Extract the [x, y] coordinate from the center of the cell holding the provided text.  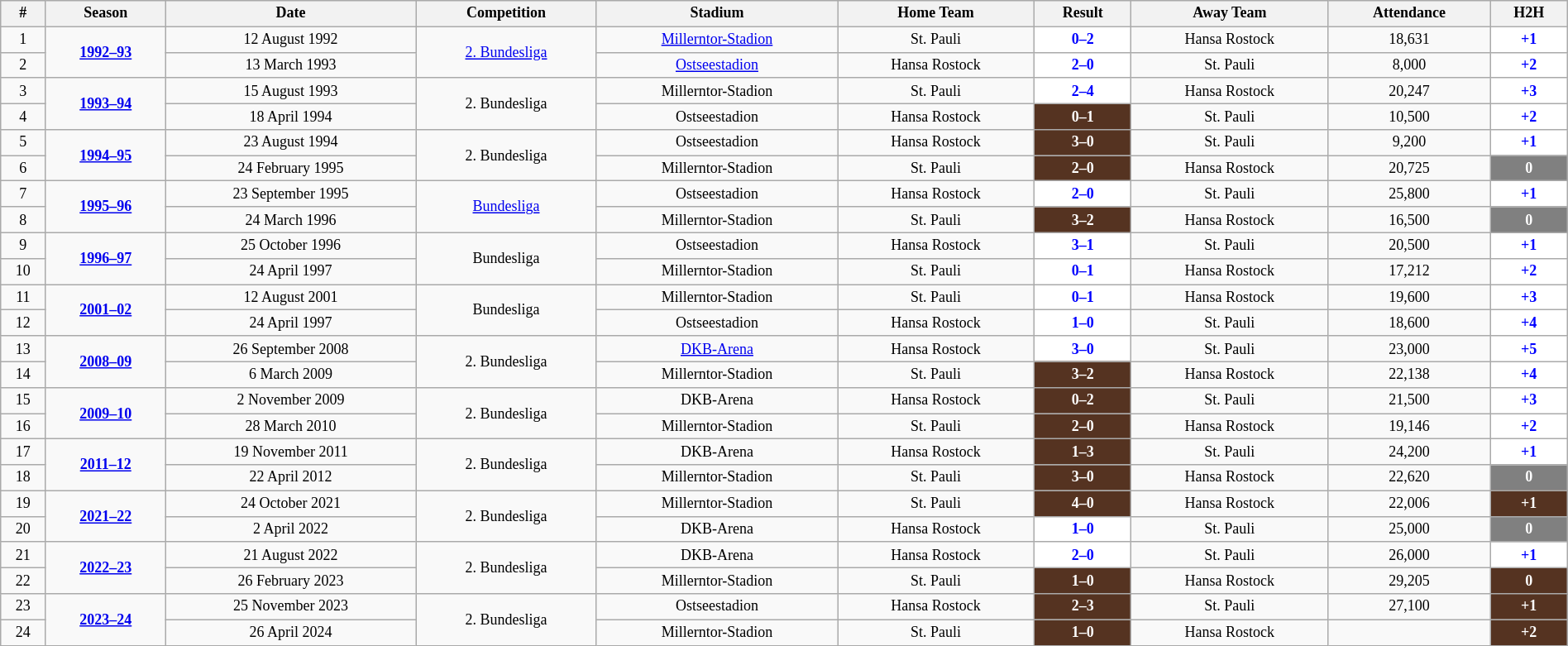
Season [106, 13]
23 [23, 607]
2–4 [1083, 91]
2 [23, 65]
20,725 [1409, 169]
2008–09 [106, 361]
25 October 1996 [291, 245]
27,100 [1409, 607]
2 April 2022 [291, 529]
2001–02 [106, 310]
25,000 [1409, 529]
23 August 1994 [291, 142]
Home Team [936, 13]
13 March 1993 [291, 65]
14 [23, 374]
25 November 2023 [291, 607]
18 April 1994 [291, 116]
21,500 [1409, 400]
22 [23, 581]
22,138 [1409, 374]
Attendance [1409, 13]
13 [23, 349]
1995–96 [106, 207]
22,006 [1409, 503]
1994–95 [106, 156]
28 March 2010 [291, 427]
21 [23, 554]
7 [23, 194]
24 October 2021 [291, 503]
29,205 [1409, 581]
22,620 [1409, 478]
19 November 2011 [291, 452]
9 [23, 245]
21 August 2022 [291, 554]
12 [23, 323]
1996–97 [106, 258]
18,600 [1409, 323]
20,500 [1409, 245]
23 September 1995 [291, 194]
25,800 [1409, 194]
15 August 1993 [291, 91]
2009–10 [106, 413]
26 September 2008 [291, 349]
10 [23, 271]
Competition [506, 13]
1992–93 [106, 52]
26,000 [1409, 554]
6 [23, 169]
20 [23, 529]
3 [23, 91]
8,000 [1409, 65]
15 [23, 400]
+5 [1528, 349]
17,212 [1409, 271]
24 [23, 632]
26 April 2024 [291, 632]
18,631 [1409, 40]
Stadium [716, 13]
2021–22 [106, 516]
19,146 [1409, 427]
11 [23, 298]
2023–24 [106, 620]
16,500 [1409, 220]
3–1 [1083, 245]
9,200 [1409, 142]
2011–12 [106, 465]
8 [23, 220]
Away Team [1230, 13]
# [23, 13]
12 August 1992 [291, 40]
24,200 [1409, 452]
19 [23, 503]
2–3 [1083, 607]
1993–94 [106, 103]
Result [1083, 13]
1 [23, 40]
24 March 1996 [291, 220]
2022–23 [106, 567]
18 [23, 478]
26 February 2023 [291, 581]
4–0 [1083, 503]
6 March 2009 [291, 374]
24 February 1995 [291, 169]
23,000 [1409, 349]
1–3 [1083, 452]
19,600 [1409, 298]
16 [23, 427]
4 [23, 116]
20,247 [1409, 91]
5 [23, 142]
10,500 [1409, 116]
22 April 2012 [291, 478]
17 [23, 452]
12 August 2001 [291, 298]
2 November 2009 [291, 400]
Date [291, 13]
H2H [1528, 13]
